Extract the [x, y] coordinate from the center of the cell holding the provided text.  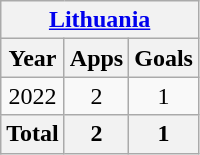
2022 [33, 96]
Lithuania [100, 20]
Year [33, 58]
Goals [164, 58]
Apps [96, 58]
Total [33, 134]
